Locate the cell with the specified text and output its [X, Y] center coordinate. 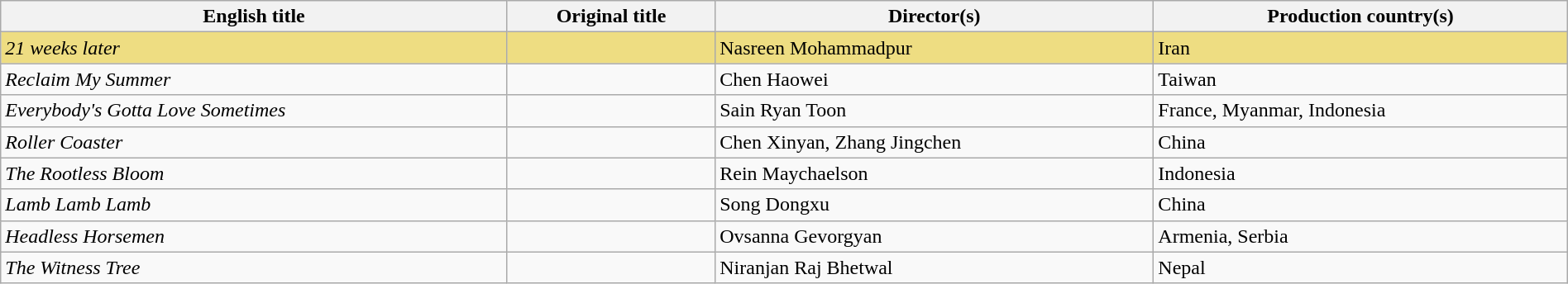
Everybody's Gotta Love Sometimes [255, 111]
Lamb Lamb Lamb [255, 205]
Taiwan [1360, 79]
The Rootless Bloom [255, 173]
Director(s) [935, 17]
Chen Haowei [935, 79]
Iran [1360, 48]
Niranjan Raj Bhetwal [935, 267]
The Witness Tree [255, 267]
English title [255, 17]
Original title [610, 17]
Sain Ryan Toon [935, 111]
Indonesia [1360, 173]
Nasreen Mohammadpur [935, 48]
Reclaim My Summer [255, 79]
Nepal [1360, 267]
Production country(s) [1360, 17]
France, Myanmar, Indonesia [1360, 111]
Ovsanna Gevorgyan [935, 236]
21 weeks later [255, 48]
Song Dongxu [935, 205]
Headless Horsemen [255, 236]
Armenia, Serbia [1360, 236]
Chen Xinyan, Zhang Jingchen [935, 142]
Rein Maychaelson [935, 173]
Roller Coaster [255, 142]
